Extract the [x, y] coordinate from the center of the cell holding the provided text.  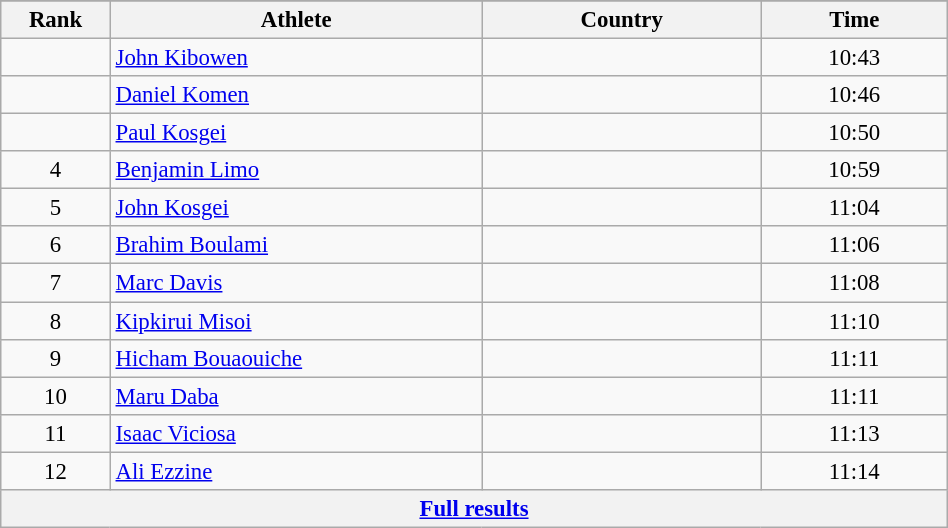
Daniel Komen [296, 95]
9 [56, 358]
Country [622, 20]
11:08 [854, 283]
11:04 [854, 208]
4 [56, 170]
6 [56, 245]
Athlete [296, 20]
Benjamin Limo [296, 170]
Marc Davis [296, 283]
11:13 [854, 433]
Paul Kosgei [296, 133]
Isaac Viciosa [296, 433]
10:59 [854, 170]
11:14 [854, 471]
Brahim Boulami [296, 245]
10 [56, 396]
5 [56, 208]
Ali Ezzine [296, 471]
11:06 [854, 245]
Hicham Bouaouiche [296, 358]
Rank [56, 20]
Maru Daba [296, 396]
8 [56, 321]
John Kibowen [296, 58]
10:46 [854, 95]
11 [56, 433]
7 [56, 283]
Kipkirui Misoi [296, 321]
12 [56, 471]
Full results [474, 509]
Time [854, 20]
10:50 [854, 133]
10:43 [854, 58]
11:10 [854, 321]
John Kosgei [296, 208]
